Output the [x, y] coordinate of the center of the cell containing the given text.  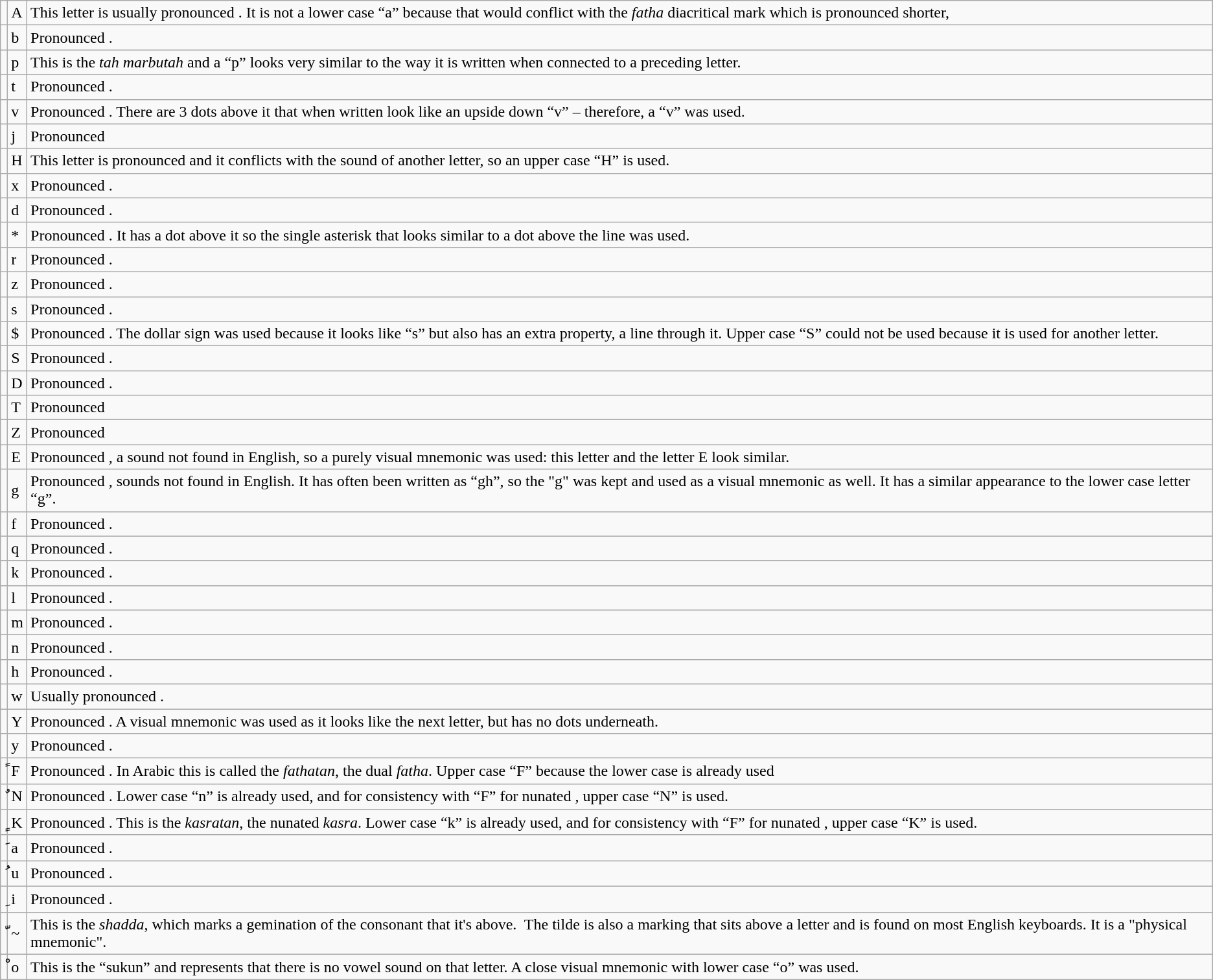
~ [17, 933]
A [17, 13]
a [17, 848]
This is the “sukun” and represents that there is no vowel sound on that letter. A close visual mnemonic with lower case “o” was used. [620, 967]
Usually pronounced . [620, 696]
h [17, 671]
ٍ [4, 822]
r [17, 259]
H [17, 161]
This letter is pronounced and it conflicts with the sound of another letter, so an upper case “H” is used. [620, 161]
Pronounced . Lower case “n” is already used, and for consistency with “F” for nunated , upper case “N” is used. [620, 797]
g [17, 490]
v [17, 111]
This is the tah marbutah and a “p” looks very similar to the way it is written when connected to a preceding letter. [620, 62]
o [17, 967]
m [17, 622]
Z [17, 432]
Y [17, 721]
u [17, 874]
w [17, 696]
q [17, 548]
n [17, 647]
ٌ [4, 797]
Pronounced . In Arabic this is called the fathatan, the dual fatha. Upper case “F” because the lower case is already used [620, 771]
d [17, 210]
N [17, 797]
Pronounced . A visual mnemonic was used as it looks like the next letter, but has no dots underneath. [620, 721]
Pronounced . There are 3 dots above it that when written look like an upside down “v” – therefore, a “v” was used. [620, 111]
ُ [4, 874]
َ [4, 848]
s [17, 309]
Pronounced . It has a dot above it so the single asterisk that looks similar to a dot above the line was used. [620, 235]
$ [17, 334]
z [17, 284]
j [17, 136]
f [17, 524]
k [17, 573]
* [17, 235]
Pronounced , a sound not found in English, so a purely visual mnemonic was used: this letter and the letter E look similar. [620, 457]
ْ [4, 967]
ً [4, 771]
l [17, 598]
E [17, 457]
K [17, 822]
i [17, 899]
ِ [4, 899]
t [17, 87]
y [17, 746]
D [17, 383]
b [17, 38]
p [17, 62]
ّ [4, 933]
S [17, 358]
x [17, 185]
F [17, 771]
T [17, 408]
